Return (X, Y) of the center of cell containing provided text 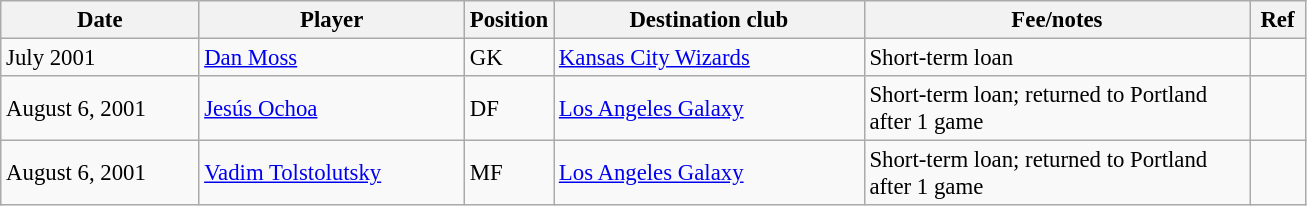
MF (508, 174)
GK (508, 58)
Ref (1278, 20)
Date (100, 20)
Jesús Ochoa (332, 108)
Position (508, 20)
Player (332, 20)
Kansas City Wizards (710, 58)
Dan Moss (332, 58)
Destination club (710, 20)
Short-term loan (1057, 58)
July 2001 (100, 58)
Fee/notes (1057, 20)
Vadim Tolstolutsky (332, 174)
DF (508, 108)
